Determine the (x, y) coordinate at the center of the cell enclosing the given text.  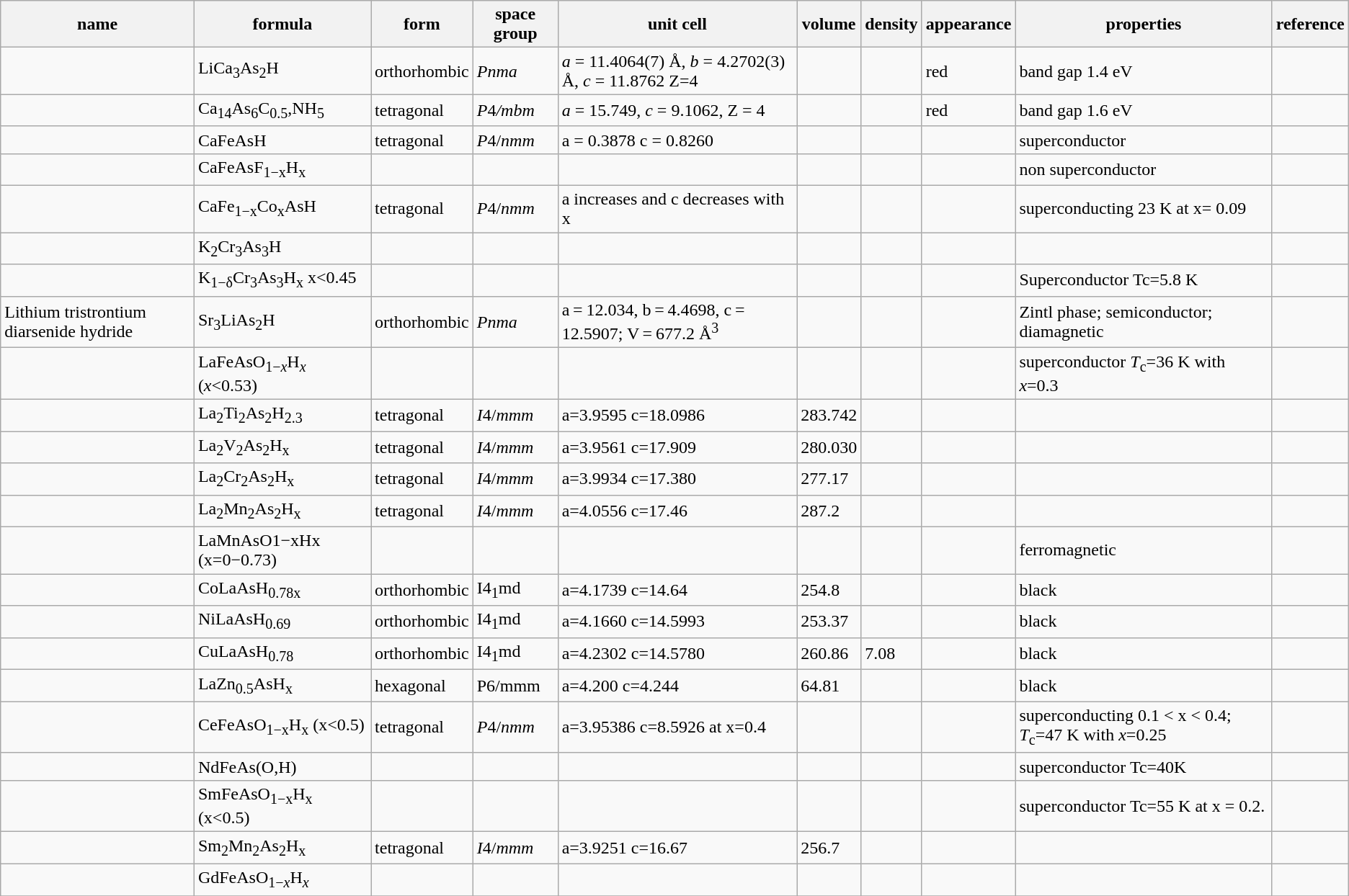
CaFeAsF1−xHx (282, 169)
LaFeAsO1−xHx (x<0.53) (282, 373)
a increases and c decreases with x (677, 209)
superconducting 0.1 < x < 0.4; Tc=47 K with x=0.25 (1144, 727)
La2Mn2As2Hx (282, 511)
a=3.9561 c=17.909 (677, 447)
density (891, 24)
7.08 (891, 653)
Lithium tristrontium diarsenide hydride (98, 322)
reference (1310, 24)
a = 11.4064(7) Å, b = 4.2702(3) Å, c = 11.8762 Z=4 (677, 71)
properties (1144, 24)
a=4.200 c=4.244 (677, 686)
a=3.95386 c=8.5926 at x=0.4 (677, 727)
SmFeAsO1−xHx (x<0.5) (282, 805)
287.2 (829, 511)
name (98, 24)
Sr3LiAs2H (282, 322)
a=4.1739 c=14.64 (677, 590)
a = 15.749, c = 9.1062, Z = 4 (677, 110)
254.8 (829, 590)
P6/mmm (515, 686)
La2Ti2As2H2.3 (282, 415)
appearance (969, 24)
NiLaAsH0.69 (282, 622)
volume (829, 24)
NdFeAs(O,H) (282, 766)
a=3.9251 c=16.67 (677, 848)
CeFeAsO1−xHx (x<0.5) (282, 727)
superconducting 23 K at x= 0.09 (1144, 209)
LiCa3As2H (282, 71)
hexagonal (422, 686)
K1−δCr3As3Hx x<0.45 (282, 280)
GdFeAsO1−xHx (282, 879)
a=4.2302 c=14.5780 (677, 653)
LaMnAsO1−xHx (x=0−0.73) (282, 550)
CoLaAsH0.78x (282, 590)
260.86 (829, 653)
277.17 (829, 479)
non superconductor (1144, 169)
La2V2As2Hx (282, 447)
CaFeAsH (282, 140)
Zintl phase; semiconductor; diamagnetic (1144, 322)
ferromagnetic (1144, 550)
280.030 (829, 447)
band gap 1.6 eV (1144, 110)
form (422, 24)
283.742 (829, 415)
LaZn0.5AsHx (282, 686)
superconductor Tc=36 K with x=0.3 (1144, 373)
a=4.0556 c=17.46 (677, 511)
CaFe1−xCoxAsH (282, 209)
superconductor Tc=40K (1144, 766)
a = 12.034, b = 4.4698, c = 12.5907; V = 677.2 Å3 (677, 322)
64.81 (829, 686)
Sm2Mn2As2Hx (282, 848)
superconductor (1144, 140)
256.7 (829, 848)
band gap 1.4 eV (1144, 71)
a = 0.3878 c = 0.8260 (677, 140)
253.37 (829, 622)
Superconductor Tc=5.8 K (1144, 280)
K2Cr3As3H (282, 248)
superconductor Tc=55 K at x = 0.2. (1144, 805)
P4/mbm (515, 110)
La2Cr2As2Hx (282, 479)
formula (282, 24)
a=3.9934 c=17.380 (677, 479)
a=3.9595 c=18.0986 (677, 415)
unit cell (677, 24)
a=4.1660 c=14.5993 (677, 622)
CuLaAsH0.78 (282, 653)
space group (515, 24)
Ca14As6C0.5,NH5 (282, 110)
